Find where the given text appears and provide that cell's center as (x, y) coordinate. 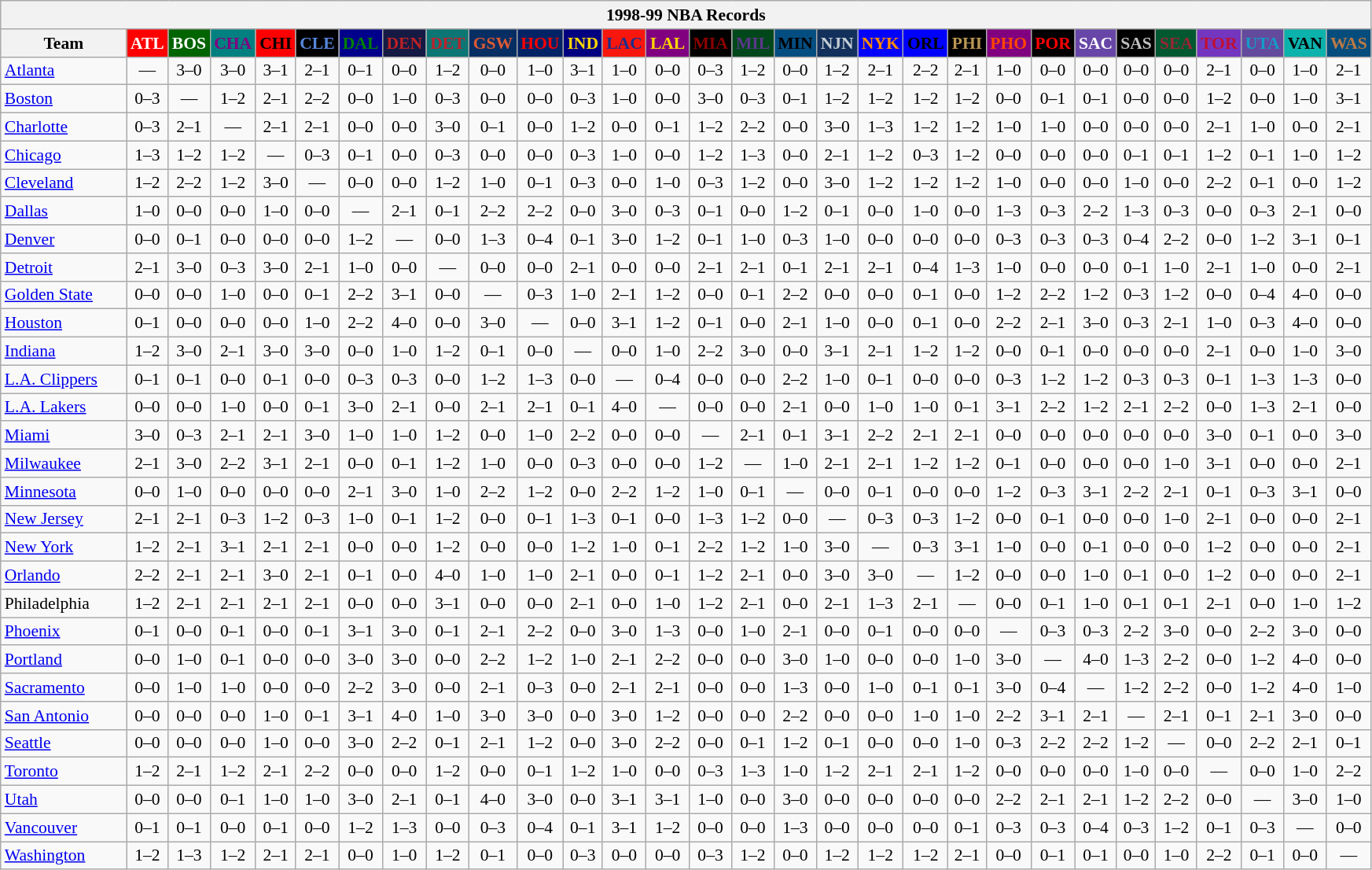
New York (64, 547)
Miami (64, 436)
TOR (1219, 43)
Indiana (64, 352)
Boston (64, 99)
ORL (926, 43)
CHA (233, 43)
GSW (494, 43)
Chicago (64, 155)
San Antonio (64, 716)
DEN (404, 43)
Detroit (64, 267)
NJN (837, 43)
WAS (1349, 43)
Charlotte (64, 127)
HOU (539, 43)
ATL (148, 43)
Sacramento (64, 688)
BOS (189, 43)
DET (448, 43)
CLE (318, 43)
L.A. Lakers (64, 407)
POR (1053, 43)
MIL (753, 43)
LAC (624, 43)
Washington (64, 856)
Houston (64, 323)
VAN (1305, 43)
Toronto (64, 772)
Phoenix (64, 632)
PHO (1008, 43)
Milwaukee (64, 463)
Orlando (64, 576)
SAC (1096, 43)
SAS (1136, 43)
New Jersey (64, 519)
PHI (967, 43)
Team (64, 43)
MIA (710, 43)
Vancouver (64, 828)
DAL (361, 43)
NYK (881, 43)
SEA (1176, 43)
L.A. Clippers (64, 379)
Minnesota (64, 492)
UTA (1263, 43)
Cleveland (64, 183)
IND (583, 43)
Atlanta (64, 71)
Golden State (64, 295)
Utah (64, 800)
1998-99 NBA Records (686, 15)
Portland (64, 660)
LAL (668, 43)
Philadelphia (64, 603)
Seattle (64, 743)
Dallas (64, 212)
CHI (275, 43)
MIN (795, 43)
Denver (64, 239)
